From the cell containing the given text, extract its center point as [x, y] coordinate. 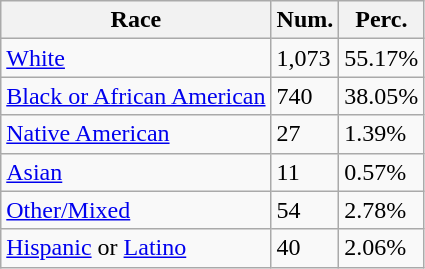
27 [305, 134]
White [136, 58]
Asian [136, 172]
Other/Mixed [136, 210]
Race [136, 20]
11 [305, 172]
Native American [136, 134]
40 [305, 248]
2.78% [382, 210]
0.57% [382, 172]
Perc. [382, 20]
55.17% [382, 58]
Num. [305, 20]
38.05% [382, 96]
Black or African American [136, 96]
Hispanic or Latino [136, 248]
2.06% [382, 248]
1.39% [382, 134]
54 [305, 210]
740 [305, 96]
1,073 [305, 58]
